For the text-containing cell, return its midpoint in [X, Y] coordinate format. 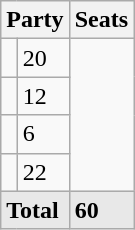
22 [43, 172]
6 [43, 134]
60 [101, 210]
Seats [101, 20]
Party [35, 20]
Total [35, 210]
20 [43, 58]
12 [43, 96]
